Return (x, y) of the center of cell containing provided text 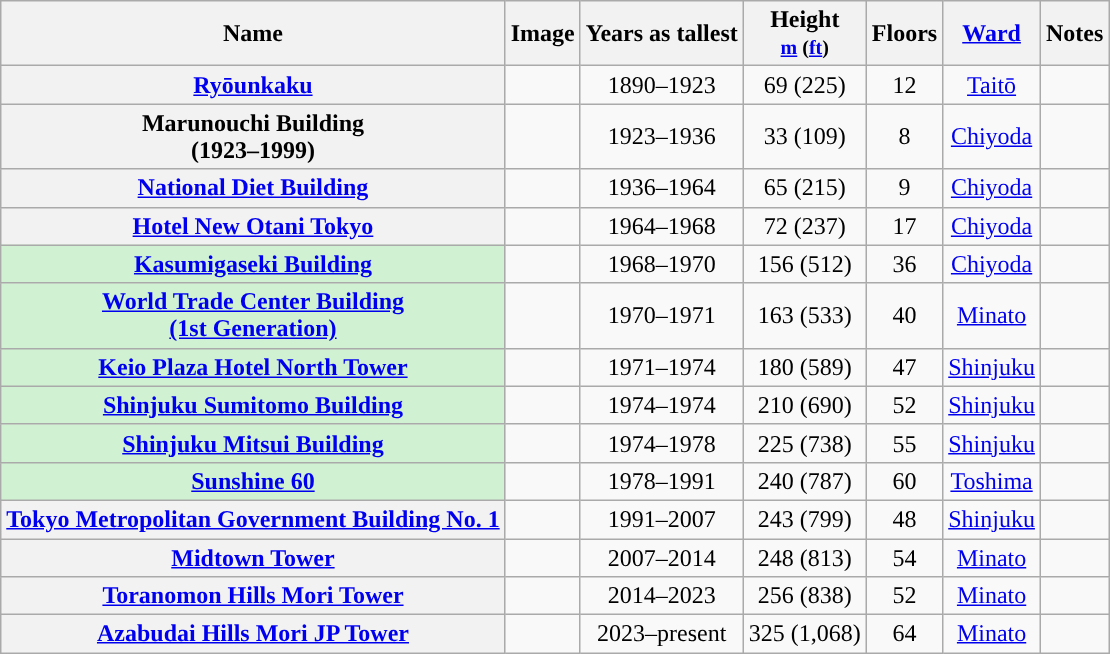
Midtown Tower (253, 557)
256 (838) (804, 596)
55 (904, 443)
Notes (1074, 34)
40 (904, 316)
243 (799) (804, 519)
World Trade Center Building (1st Generation) (253, 316)
36 (904, 264)
54 (904, 557)
Azabudai Hills Mori JP Tower (253, 634)
Taitō (992, 85)
2023–present (662, 634)
Shinjuku Sumitomo Building (253, 405)
1970–1971 (662, 316)
240 (787) (804, 481)
1923–1936 (662, 136)
47 (904, 367)
1964–1968 (662, 226)
163 (533) (804, 316)
1991–2007 (662, 519)
1974–1974 (662, 405)
Ward (992, 34)
Shinjuku Mitsui Building (253, 443)
Keio Plaza Hotel North Tower (253, 367)
Kasumigaseki Building (253, 264)
Marunouchi Building (1923–1999) (253, 136)
65 (215) (804, 188)
248 (813) (804, 557)
48 (904, 519)
1890–1923 (662, 85)
Toshima (992, 481)
69 (225) (804, 85)
60 (904, 481)
1936–1964 (662, 188)
Toranomon Hills Mori Tower (253, 596)
2007–2014 (662, 557)
1968–1970 (662, 264)
2014–2023 (662, 596)
Heightm (ft) (804, 34)
Hotel New Otani Tokyo (253, 226)
National Diet Building (253, 188)
8 (904, 136)
17 (904, 226)
180 (589) (804, 367)
Name (253, 34)
Years as tallest (662, 34)
Ryōunkaku (253, 85)
12 (904, 85)
72 (237) (804, 226)
325 (1,068) (804, 634)
Tokyo Metropolitan Government Building No. 1 (253, 519)
210 (690) (804, 405)
1971–1974 (662, 367)
Sunshine 60 (253, 481)
64 (904, 634)
33 (109) (804, 136)
1974–1978 (662, 443)
156 (512) (804, 264)
225 (738) (804, 443)
Floors (904, 34)
Image (542, 34)
9 (904, 188)
1978–1991 (662, 481)
